Return (X, Y) of the center of cell containing provided text 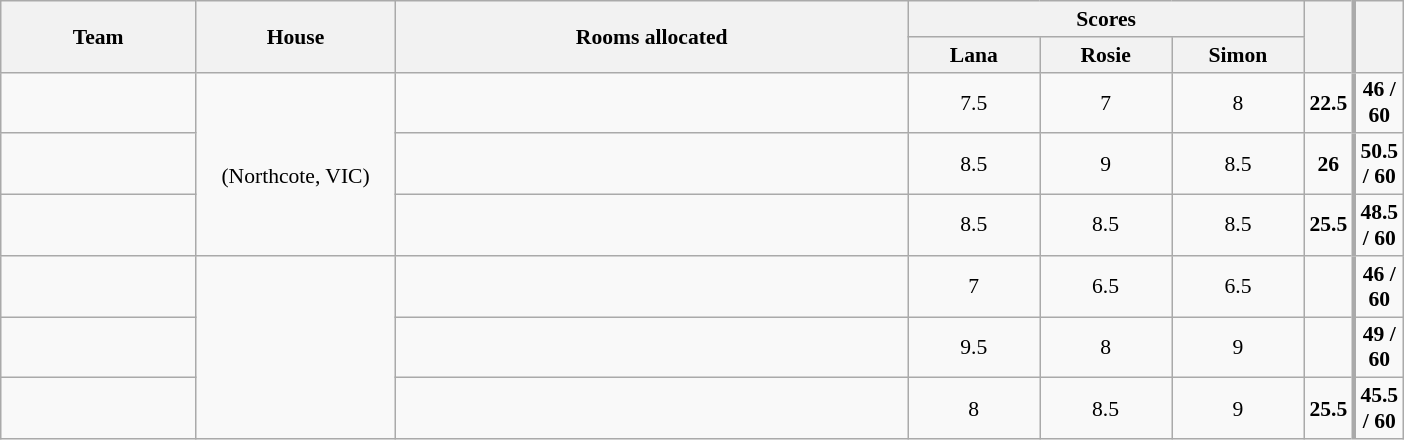
Scores (1106, 19)
Lana (974, 55)
45.5 / 60 (1378, 408)
22.5 (1328, 102)
Team (98, 36)
Rooms allocated (651, 36)
50.5 / 60 (1378, 164)
(Northcote, VIC) (296, 164)
9.5 (974, 348)
7.5 (974, 102)
48.5 / 60 (1378, 226)
Simon (1238, 55)
26 (1328, 164)
House (296, 36)
49 / 60 (1378, 348)
Rosie (1106, 55)
